Find where the given text appears and provide that cell's center as [X, Y] coordinate. 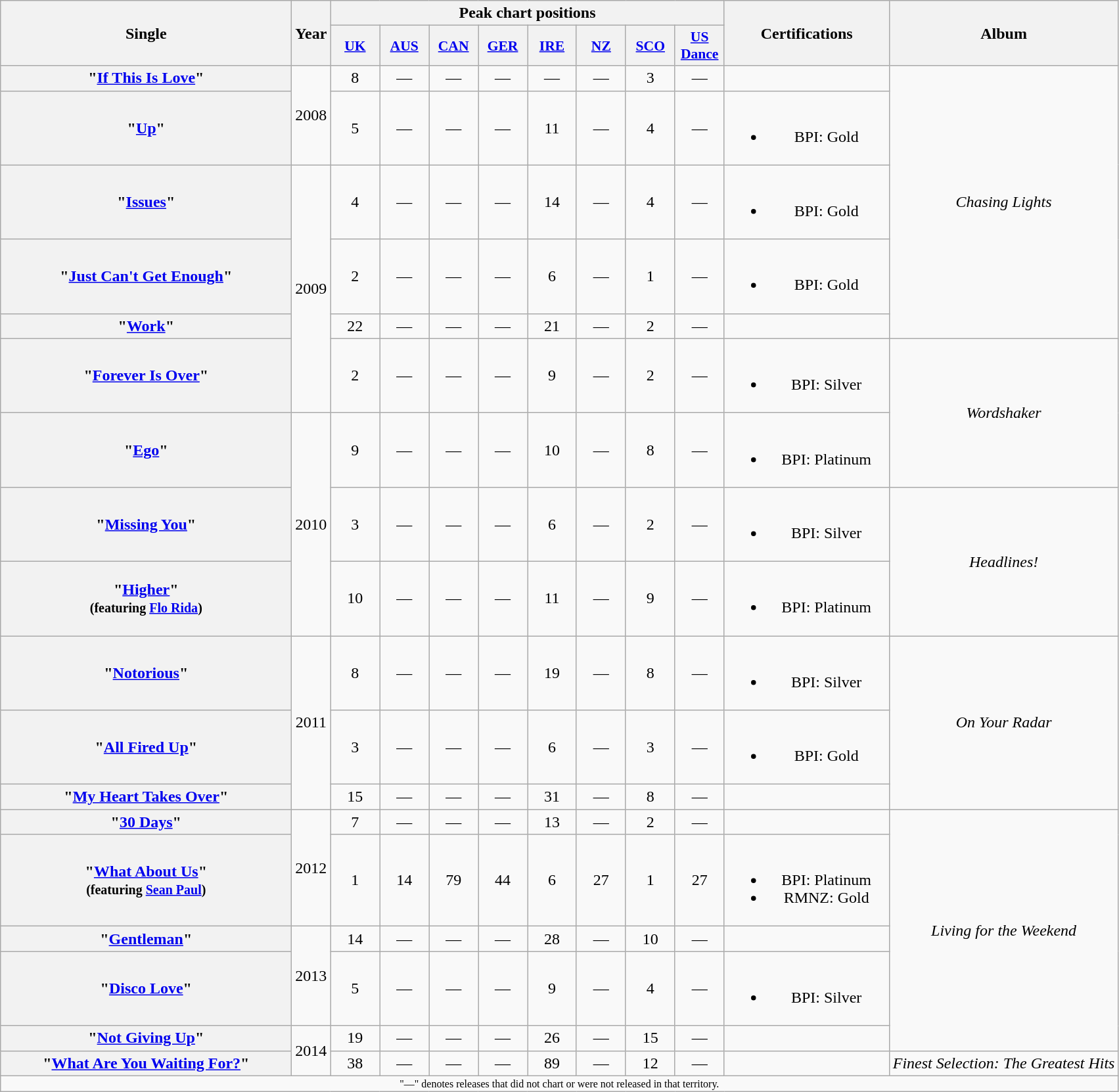
CAN [453, 46]
"Gentleman" [146, 939]
Single [146, 33]
Certifications [807, 33]
GER [503, 46]
BPI: PlatinumRMNZ: Gold [807, 880]
"What Are You Waiting For?" [146, 1063]
NZ [601, 46]
"Higher"(featuring Flo Rida) [146, 598]
44 [503, 880]
12 [651, 1063]
Chasing Lights [1004, 202]
UK [355, 46]
"—" denotes releases that did not chart or were not released in that territory. [560, 1083]
2009 [311, 289]
"Ego" [146, 449]
"Up" [146, 127]
13 [552, 822]
79 [453, 880]
2010 [311, 524]
IRE [552, 46]
"30 Days" [146, 822]
AUS [405, 46]
31 [552, 797]
22 [355, 326]
2012 [311, 868]
28 [552, 939]
2013 [311, 976]
"Forever Is Over" [146, 376]
2008 [311, 116]
Headlines! [1004, 561]
"Issues" [146, 202]
Finest Selection: The Greatest Hits [1004, 1063]
89 [552, 1063]
"Not Giving Up" [146, 1038]
26 [552, 1038]
2011 [311, 723]
Wordshaker [1004, 413]
"My Heart Takes Over" [146, 797]
Peak chart positions [527, 13]
"Missing You" [146, 524]
On Your Radar [1004, 723]
Album [1004, 33]
"Work" [146, 326]
"Disco Love" [146, 988]
SCO [651, 46]
Living for the Weekend [1004, 930]
"Notorious" [146, 673]
21 [552, 326]
"Just Can't Get Enough" [146, 276]
2014 [311, 1051]
38 [355, 1063]
Year [311, 33]
"If This Is Love" [146, 78]
"All Fired Up" [146, 748]
7 [355, 822]
"What About Us"(featuring Sean Paul) [146, 880]
US Dance [699, 46]
